Return [X, Y] of the center of cell containing provided text 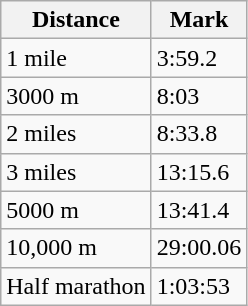
10,000 m [76, 248]
29:00.06 [199, 248]
2 miles [76, 134]
3000 m [76, 96]
Mark [199, 20]
13:41.4 [199, 210]
8:33.8 [199, 134]
5000 m [76, 210]
3 miles [76, 172]
Half marathon [76, 286]
1 mile [76, 58]
1:03:53 [199, 286]
Distance [76, 20]
3:59.2 [199, 58]
8:03 [199, 96]
13:15.6 [199, 172]
